Capture the cell that displays the provided text and extract its [X, Y] central coordinate. 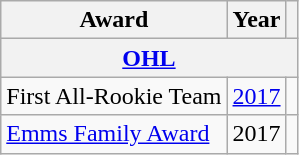
OHL [149, 58]
Year [256, 20]
Emms Family Award [114, 134]
Award [114, 20]
First All-Rookie Team [114, 96]
